Identify which cell holds the provided text, then report its [X, Y] central coordinate. 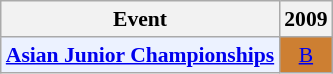
Asian Junior Championships [140, 55]
Event [140, 19]
B [306, 55]
2009 [306, 19]
